Capture the cell that displays the provided text and extract its (x, y) central coordinate. 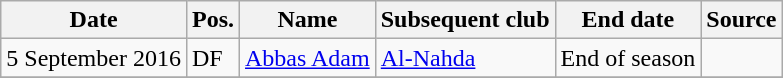
Subsequent club (465, 20)
5 September 2016 (94, 58)
End of season (628, 58)
DF (212, 58)
Pos. (212, 20)
Date (94, 20)
Al-Nahda (465, 58)
Source (742, 20)
Abbas Adam (308, 58)
Name (308, 20)
End date (628, 20)
